From the cell containing the given text, extract its center point as [x, y] coordinate. 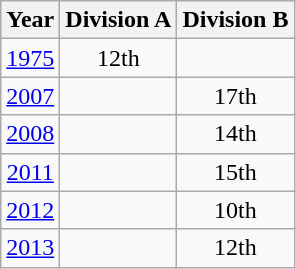
10th [236, 210]
14th [236, 134]
Year [30, 20]
1975 [30, 58]
2011 [30, 172]
Division A [118, 20]
2012 [30, 210]
17th [236, 96]
2008 [30, 134]
2013 [30, 248]
2007 [30, 96]
Division B [236, 20]
15th [236, 172]
